Capture the cell that displays the provided text and extract its (x, y) central coordinate. 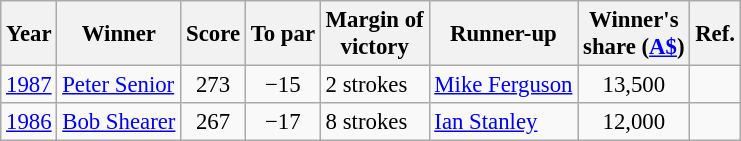
1987 (29, 85)
Year (29, 34)
13,500 (634, 85)
1986 (29, 122)
−15 (282, 85)
2 strokes (374, 85)
Ref. (715, 34)
Mike Ferguson (504, 85)
Winner'sshare (A$) (634, 34)
To par (282, 34)
Ian Stanley (504, 122)
Margin ofvictory (374, 34)
−17 (282, 122)
Winner (119, 34)
8 strokes (374, 122)
12,000 (634, 122)
267 (214, 122)
Runner-up (504, 34)
Bob Shearer (119, 122)
273 (214, 85)
Score (214, 34)
Peter Senior (119, 85)
